Locate the cell with the specified text and output its (X, Y) center coordinate. 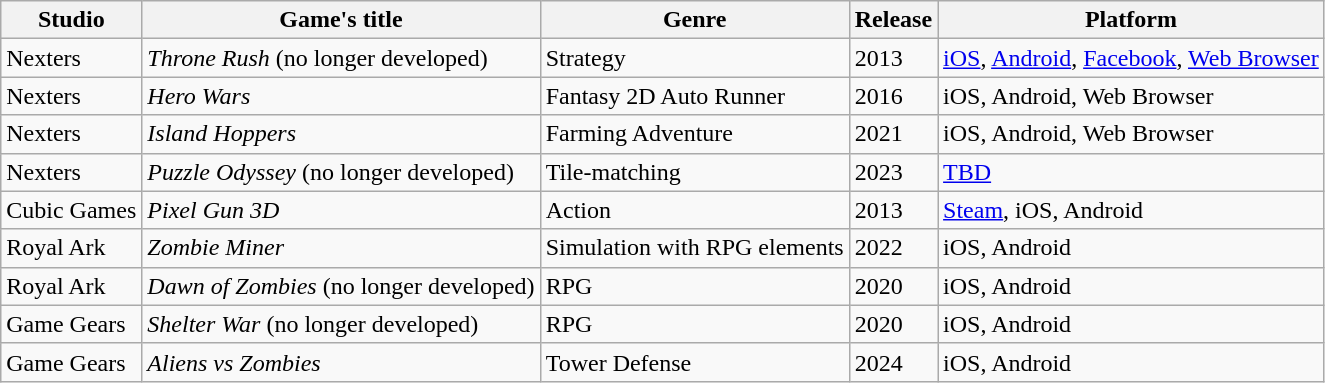
Throne Rush (no longer developed) (341, 58)
Genre (694, 20)
Studio (72, 20)
Farming Adventure (694, 134)
Cubic Games (72, 210)
Aliens vs Zombies (341, 362)
Strategy (694, 58)
Pixel Gun 3D (341, 210)
2016 (893, 96)
Hero Wars (341, 96)
2023 (893, 172)
Zombie Miner (341, 248)
Simulation with RPG elements (694, 248)
Dawn of Zombies (no longer developed) (341, 286)
Platform (1132, 20)
Fantasy 2D Auto Runner (694, 96)
Shelter War (no longer developed) (341, 324)
Release (893, 20)
2024 (893, 362)
Steam, iOS, Android (1132, 210)
Action (694, 210)
Tile-matching (694, 172)
iOS, Android, Facebook, Web Browser (1132, 58)
Game's title (341, 20)
TBD (1132, 172)
2022 (893, 248)
Puzzle Odyssey (no longer developed) (341, 172)
Island Hoppers (341, 134)
2021 (893, 134)
Tower Defense (694, 362)
